Return the [X, Y] coordinate for the center point of the cell that contains the specified text.  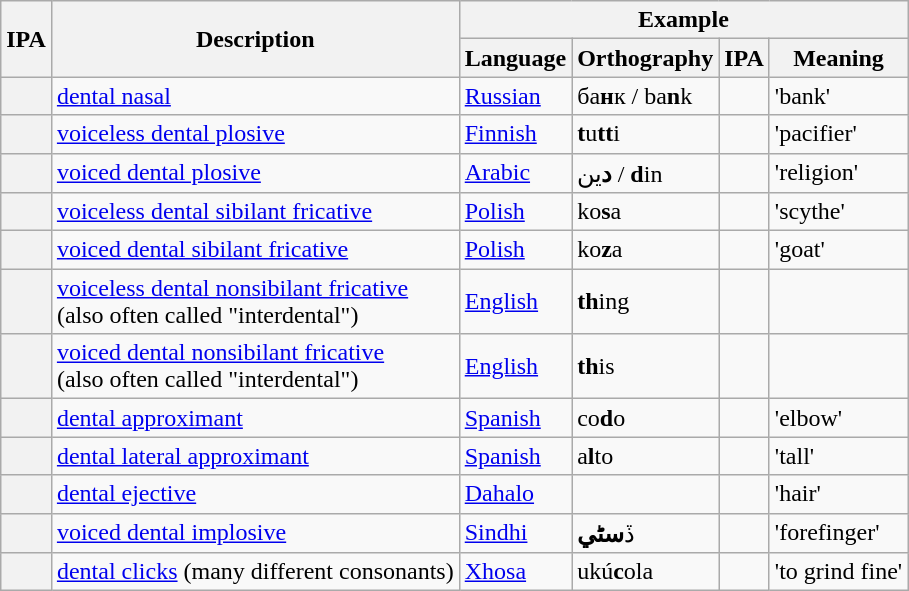
this [646, 366]
'goat' [838, 250]
'hair' [838, 494]
'scythe' [838, 212]
'to grind fine' [838, 572]
Example [683, 20]
dental nasal [255, 96]
codo [646, 418]
dental lateral approximant [255, 456]
voiced dental nonsibilant fricative(also often called "interdental") [255, 366]
tutti [646, 134]
Description [255, 39]
dental clicks (many different consonants) [255, 572]
'pacifier' [838, 134]
Arabic [515, 173]
voiced dental implosive [255, 533]
Finnish [515, 134]
'forefinger' [838, 533]
voiced dental sibilant fricative [255, 250]
voiceless dental sibilant fricative [255, 212]
voiceless dental nonsibilant fricative(also often called "interdental") [255, 302]
Sindhi [515, 533]
kosa [646, 212]
'bank' [838, 96]
'religion' [838, 173]
alto [646, 456]
'elbow' [838, 418]
dental approximant [255, 418]
ukúcola [646, 572]
Language [515, 58]
Xhosa [515, 572]
دين / din [646, 173]
voiced dental plosive [255, 173]
ڏسڻي [646, 533]
Orthography [646, 58]
'tall' [838, 456]
dental ejective [255, 494]
Dahalo [515, 494]
Meaning [838, 58]
Russian [515, 96]
thing [646, 302]
voiceless dental plosive [255, 134]
koza [646, 250]
банк / bank [646, 96]
